Return the (x, y) coordinate for the center point of the cell that contains the specified text.  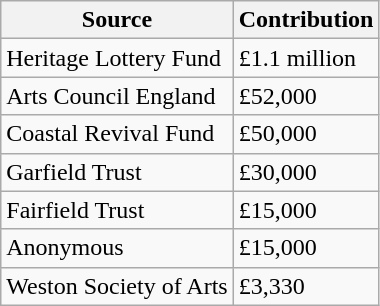
Contribution (306, 20)
£52,000 (306, 96)
£30,000 (306, 172)
Anonymous (117, 248)
Garfield Trust (117, 172)
Weston Society of Arts (117, 286)
Arts Council England (117, 96)
Heritage Lottery Fund (117, 58)
Source (117, 20)
£1.1 million (306, 58)
Coastal Revival Fund (117, 134)
Fairfield Trust (117, 210)
£3,330 (306, 286)
£50,000 (306, 134)
